From the cell containing the given text, extract its center point as (x, y) coordinate. 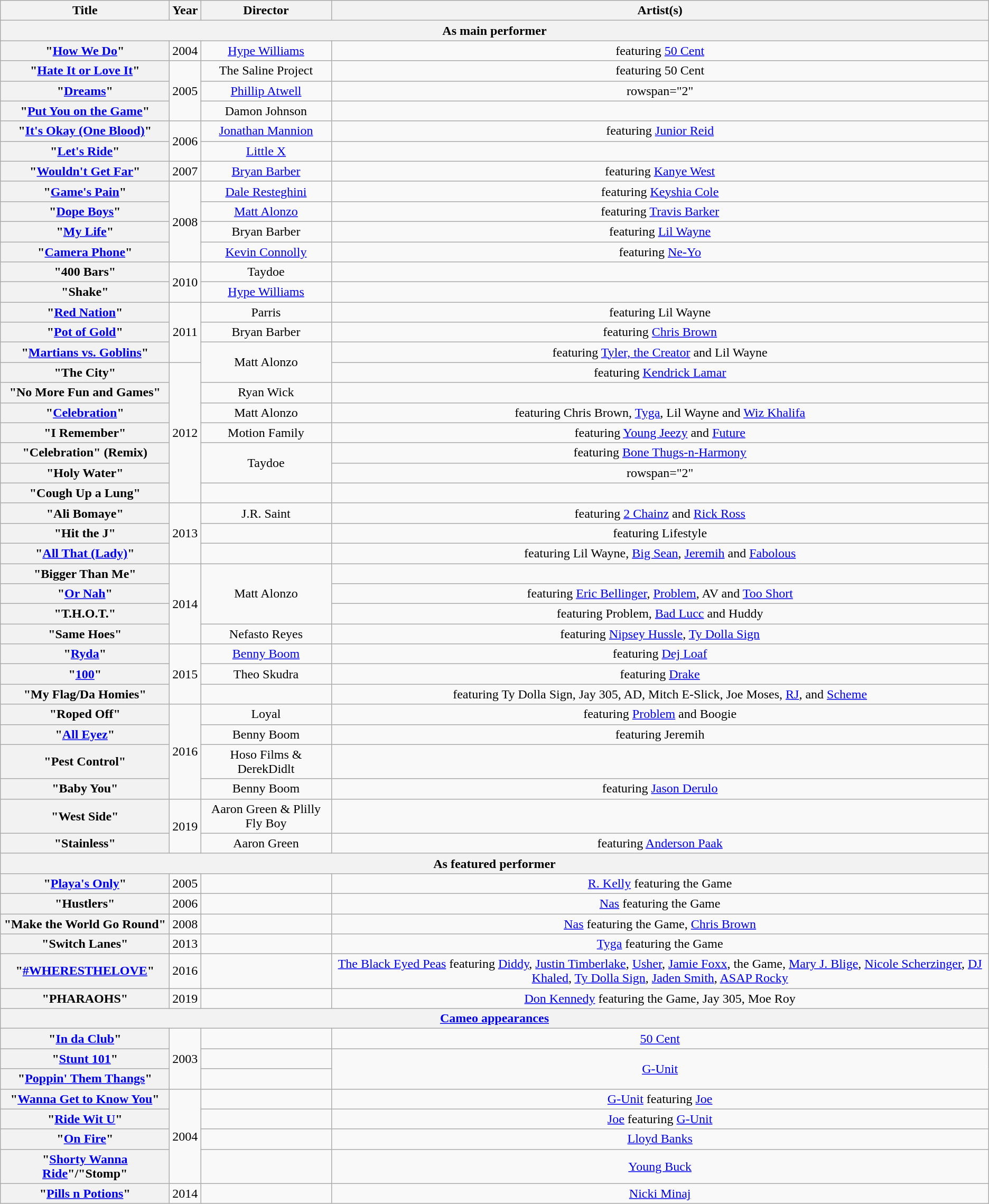
"The City" (85, 372)
featuring Chris Brown (660, 332)
featuring Jeremih (660, 734)
"Hustlers" (85, 903)
"PHARAOHS" (85, 998)
"My Life" (85, 231)
Aaron Green (266, 843)
featuring Bone Thugs-n-Harmony (660, 453)
"Shorty Wanna Ride"/"Stomp" (85, 1166)
"Holy Water" (85, 473)
"Martians vs. Goblins" (85, 352)
Year (185, 11)
Dale Resteghini (266, 191)
"Wouldn't Get Far" (85, 171)
Cameo appearances (494, 1019)
G-Unit (660, 1069)
"In da Club" (85, 1039)
"Same Hoes" (85, 634)
2010 (185, 282)
Title (85, 11)
featuring Chris Brown, Tyga, Lil Wayne and Wiz Khalifa (660, 413)
"Pot of Gold" (85, 332)
"My Flag/Da Homies" (85, 694)
"Pest Control" (85, 762)
"Game's Pain" (85, 191)
"Bigger Than Me" (85, 573)
Don Kennedy featuring the Game, Jay 305, Moe Roy (660, 998)
Jonathan Mannion (266, 131)
featuring Drake (660, 674)
"Celebration" (Remix) (85, 453)
"Make the World Go Round" (85, 924)
Lloyd Banks (660, 1139)
"100" (85, 674)
Kevin Connolly (266, 252)
2007 (185, 171)
R. Kelly featuring the Game (660, 883)
Parris (266, 312)
Nas featuring the Game, Chris Brown (660, 924)
"West Side" (85, 816)
2003 (185, 1059)
Nicki Minaj (660, 1193)
"It's Okay (One Blood)" (85, 131)
"On Fire" (85, 1139)
featuring Lifestyle (660, 533)
Loyal (266, 714)
featuring Problem and Boogie (660, 714)
"Shake" (85, 292)
Joe featuring G-Unit (660, 1119)
Damon Johnson (266, 111)
"I Remember" (85, 433)
The Saline Project (266, 71)
"Playa's Only" (85, 883)
featuring Tyler, the Creator and Lil Wayne (660, 352)
featuring Lil Wayne, Big Sean, Jeremih and Fabolous (660, 553)
"Put You on the Game" (85, 111)
featuring 2 Chainz and Rick Ross (660, 513)
"T.H.O.T." (85, 614)
featuring Junior Reid (660, 131)
Nas featuring the Game (660, 903)
Motion Family (266, 433)
2012 (185, 433)
featuring Keyshia Cole (660, 191)
"How We Do" (85, 51)
Theo Skudra (266, 674)
"Pills n Potions" (85, 1193)
featuring Problem, Bad Lucc and Huddy (660, 614)
2015 (185, 674)
"#WHERESTHELOVE" (85, 971)
featuring Eric Bellinger, Problem, AV and Too Short (660, 594)
Young Buck (660, 1166)
Hoso Films & DerekDidlt (266, 762)
featuring Jason Derulo (660, 789)
Ryan Wick (266, 393)
"Ryda" (85, 654)
featuring Nipsey Hussle, Ty Dolla Sign (660, 634)
As featured performer (494, 863)
featuring Kendrick Lamar (660, 372)
"Ride Wit U" (85, 1119)
featuring Ty Dolla Sign, Jay 305, AD, Mitch E-Slick, Joe Moses, RJ, and Scheme (660, 694)
"Roped Off" (85, 714)
"Dreams" (85, 91)
"Wanna Get to Know You" (85, 1099)
J.R. Saint (266, 513)
"Stainless" (85, 843)
"Ali Bomaye" (85, 513)
featuring Young Jeezy and Future (660, 433)
"Camera Phone" (85, 252)
featuring Travis Barker (660, 211)
"400 Bars" (85, 272)
Little X (266, 151)
G-Unit featuring Joe (660, 1099)
featuring Anderson Paak (660, 843)
featuring Ne-Yo (660, 252)
"Red Nation" (85, 312)
"Baby You" (85, 789)
"Let's Ride" (85, 151)
2011 (185, 332)
50 Cent (660, 1039)
"Hate It or Love It" (85, 71)
Director (266, 11)
"Celebration" (85, 413)
"Hit the J" (85, 533)
"Poppin' Them Thangs" (85, 1079)
As main performer (494, 31)
featuring Kanye West (660, 171)
Aaron Green & Plilly Fly Boy (266, 816)
Phillip Atwell (266, 91)
featuring Dej Loaf (660, 654)
"Switch Lanes" (85, 944)
"Or Nah" (85, 594)
"Dope Boys" (85, 211)
"Stunt 101" (85, 1059)
"Cough Up a Lung" (85, 493)
"All That (Lady)" (85, 553)
"No More Fun and Games" (85, 393)
Tyga featuring the Game (660, 944)
Nefasto Reyes (266, 634)
"All Eyez" (85, 734)
Artist(s) (660, 11)
